From the cell containing the given text, extract its center point as (x, y) coordinate. 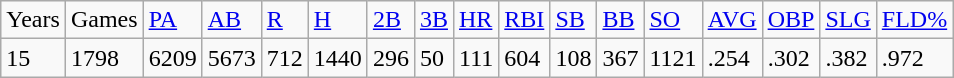
.972 (914, 58)
.302 (791, 58)
111 (476, 58)
367 (620, 58)
Years (34, 20)
50 (434, 58)
1798 (104, 58)
RBI (524, 20)
OBP (791, 20)
.254 (732, 58)
712 (284, 58)
.382 (848, 58)
296 (390, 58)
H (338, 20)
SO (673, 20)
604 (524, 58)
108 (574, 58)
BB (620, 20)
3B (434, 20)
2B (390, 20)
HR (476, 20)
6209 (172, 58)
AB (232, 20)
5673 (232, 58)
SLG (848, 20)
1440 (338, 58)
AVG (732, 20)
FLD% (914, 20)
R (284, 20)
SB (574, 20)
15 (34, 58)
1121 (673, 58)
PA (172, 20)
Games (104, 20)
